Search for the cell housing the specified text and yield its [X, Y] center coordinate. 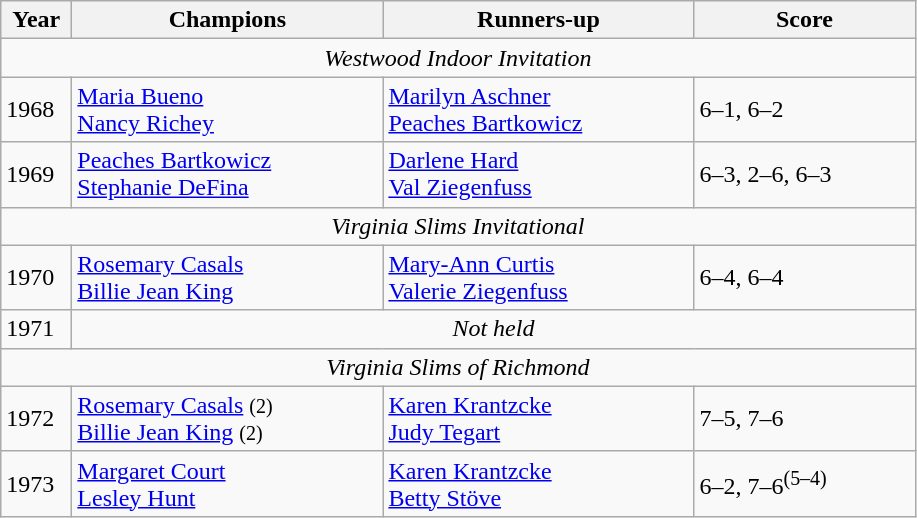
Marilyn Aschner Peaches Bartkowicz [538, 110]
Karen Krantzcke Judy Tegart [538, 418]
Virginia Slims Invitational [458, 226]
Maria Bueno Nancy Richey [228, 110]
Rosemary Casals (2) Billie Jean King (2) [228, 418]
1969 [36, 174]
6–2, 7–6(5–4) [804, 484]
6–1, 6–2 [804, 110]
Champions [228, 20]
Year [36, 20]
Not held [494, 329]
7–5, 7–6 [804, 418]
Westwood Indoor Invitation [458, 58]
1970 [36, 278]
Runners-up [538, 20]
1971 [36, 329]
Virginia Slims of Richmond [458, 367]
6–4, 6–4 [804, 278]
Darlene Hard Val Ziegenfuss [538, 174]
1972 [36, 418]
Margaret Court Lesley Hunt [228, 484]
Karen Krantzcke Betty Stöve [538, 484]
Peaches Bartkowicz Stephanie DeFina [228, 174]
Rosemary Casals Billie Jean King [228, 278]
1973 [36, 484]
6–3, 2–6, 6–3 [804, 174]
Score [804, 20]
1968 [36, 110]
Mary-Ann Curtis Valerie Ziegenfuss [538, 278]
